Pinpoint the cell where the given text exists, returning its (X, Y) midpoint coordinate. 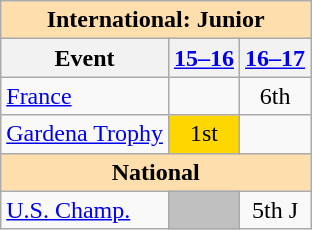
France (85, 96)
U.S. Champ. (85, 210)
Gardena Trophy (85, 134)
6th (276, 96)
1st (204, 134)
National (156, 172)
5th J (276, 210)
Event (85, 58)
International: Junior (156, 20)
16–17 (276, 58)
15–16 (204, 58)
